Scan for the cell matching the given text and deliver its (X, Y) coordinate at center. 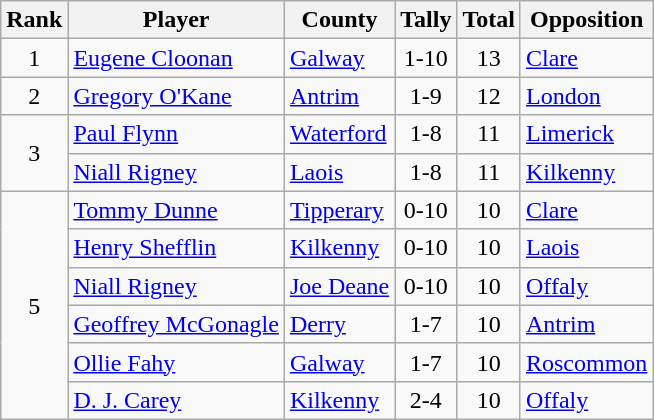
D. J. Carey (176, 400)
Tipperary (339, 210)
Henry Shefflin (176, 248)
Tally (426, 20)
5 (34, 305)
Opposition (586, 20)
1 (34, 58)
Tommy Dunne (176, 210)
Limerick (586, 134)
Roscommon (586, 362)
12 (489, 96)
2-4 (426, 400)
Rank (34, 20)
2 (34, 96)
1-9 (426, 96)
County (339, 20)
Ollie Fahy (176, 362)
1-10 (426, 58)
Paul Flynn (176, 134)
Total (489, 20)
Waterford (339, 134)
London (586, 96)
Joe Deane (339, 286)
Gregory O'Kane (176, 96)
Eugene Cloonan (176, 58)
Player (176, 20)
3 (34, 153)
13 (489, 58)
Derry (339, 324)
Geoffrey McGonagle (176, 324)
